Search for the cell housing the specified text and yield its [x, y] center coordinate. 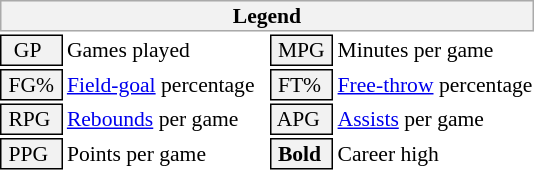
FG% [31, 85]
Career high [435, 154]
GP [31, 50]
PPG [31, 154]
Rebounds per game [166, 120]
Legend [267, 16]
Bold [302, 154]
Games played [166, 50]
Points per game [166, 154]
RPG [31, 120]
MPG [302, 50]
FT% [302, 85]
Free-throw percentage [435, 85]
Minutes per game [435, 50]
Field-goal percentage [166, 85]
APG [302, 120]
Assists per game [435, 120]
